From the cell containing the given text, extract its center point as (X, Y) coordinate. 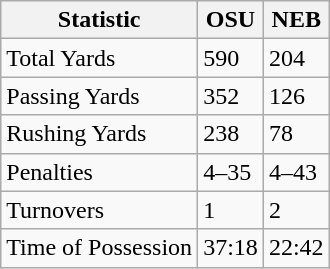
OSU (231, 20)
78 (296, 134)
2 (296, 210)
Total Yards (100, 58)
Statistic (100, 20)
Passing Yards (100, 96)
1 (231, 210)
204 (296, 58)
Turnovers (100, 210)
Rushing Yards (100, 134)
4–43 (296, 172)
37:18 (231, 248)
22:42 (296, 248)
126 (296, 96)
Time of Possession (100, 248)
NEB (296, 20)
352 (231, 96)
238 (231, 134)
590 (231, 58)
Penalties (100, 172)
4–35 (231, 172)
